For the text-containing cell, return its midpoint in [x, y] coordinate format. 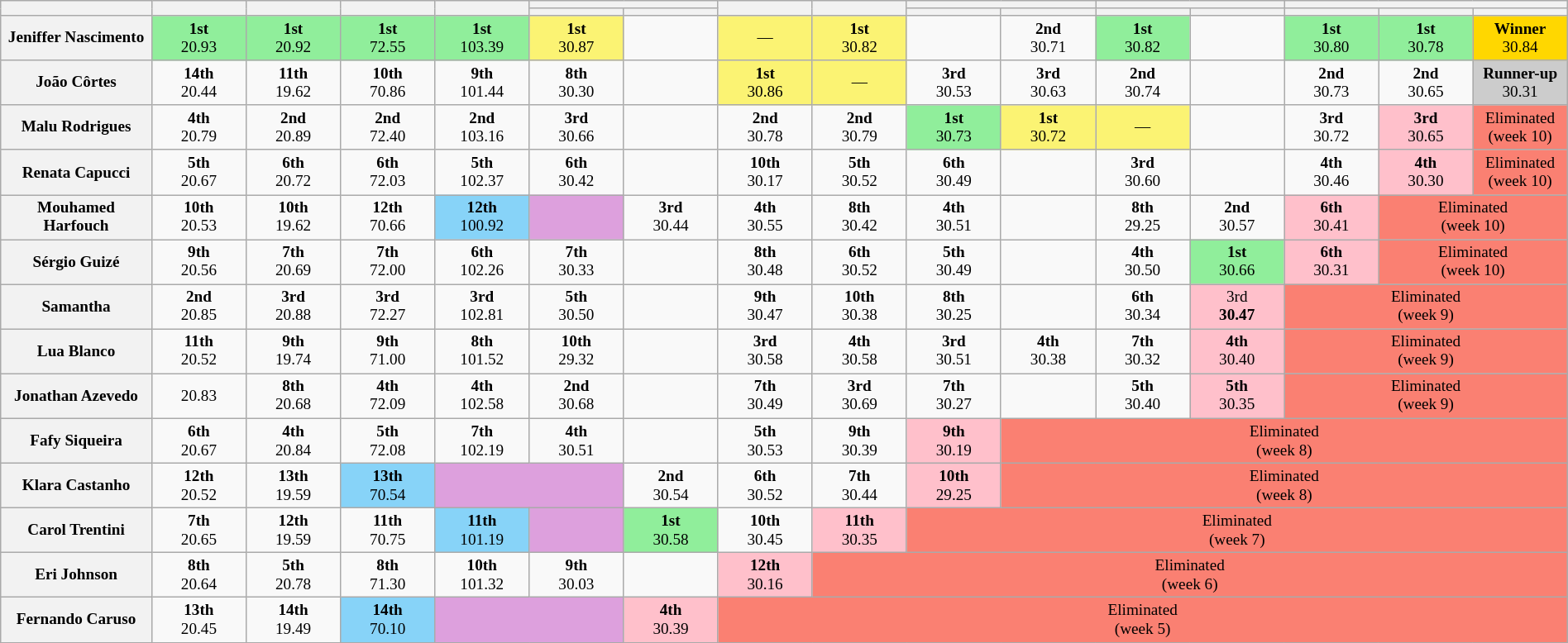
4th30.58 [859, 351]
5th72.08 [388, 441]
3rd30.72 [1331, 127]
4th20.84 [293, 441]
2nd30.54 [671, 485]
3rd20.88 [293, 307]
10th30.17 [765, 172]
Samantha [76, 307]
10th29.25 [954, 485]
4th30.46 [1331, 172]
12th30.16 [765, 575]
9th30.03 [576, 575]
6th72.03 [388, 172]
4th30.40 [1237, 351]
2nd30.57 [1237, 217]
10th29.32 [576, 351]
7th30.49 [765, 396]
2nd30.78 [765, 127]
5th30.50 [576, 307]
11th20.52 [198, 351]
3rd72.27 [388, 307]
1st30.87 [576, 38]
8th30.25 [954, 307]
6th30.42 [576, 172]
10th70.86 [388, 83]
9th71.00 [388, 351]
8th20.68 [293, 396]
Mouhamed Harfouch [76, 217]
9th30.19 [954, 441]
Fernando Caruso [76, 620]
14th20.44 [198, 83]
1st20.93 [198, 38]
Klara Castanho [76, 485]
9th101.44 [482, 83]
8th101.52 [482, 351]
6th20.72 [293, 172]
6th20.67 [198, 441]
3rd30.53 [954, 83]
10th20.53 [198, 217]
14th19.49 [293, 620]
Sérgio Guizé [76, 262]
2nd30.71 [1048, 38]
Eri Johnson [76, 575]
1st30.86 [765, 83]
5th30.49 [954, 262]
3rd30.63 [1048, 83]
1st30.58 [671, 530]
8th30.30 [576, 83]
Fafy Siqueira [76, 441]
Jeniffer Nascimento [76, 38]
1st103.39 [482, 38]
Eliminated(week 7) [1237, 530]
1st20.92 [293, 38]
7th30.32 [1143, 351]
4th30.30 [1426, 172]
6th30.49 [954, 172]
2nd30.73 [1331, 83]
6th30.41 [1331, 217]
11th30.35 [859, 530]
7th30.33 [576, 262]
2nd103.16 [482, 127]
9th20.56 [198, 262]
10th101.32 [482, 575]
5th102.37 [482, 172]
4th30.55 [765, 217]
3rd30.69 [859, 396]
8th30.42 [859, 217]
11th19.62 [293, 83]
9th30.39 [859, 441]
Winner30.84 [1520, 38]
5th30.35 [1237, 396]
4th20.79 [198, 127]
14th70.10 [388, 620]
13th70.54 [388, 485]
20.83 [198, 396]
4th30.39 [671, 620]
9th30.47 [765, 307]
1st30.72 [1048, 127]
Lua Blanco [76, 351]
Eliminated(week 5) [1143, 620]
2nd20.89 [293, 127]
João Côrtes [76, 83]
4th30.50 [1143, 262]
3rd102.81 [482, 307]
5th20.67 [198, 172]
13th19.59 [293, 485]
7th102.19 [482, 441]
6th30.31 [1331, 262]
10th19.62 [293, 217]
8th20.64 [198, 575]
11th70.75 [388, 530]
2nd30.68 [576, 396]
7th72.00 [388, 262]
7th30.44 [859, 485]
13th20.45 [198, 620]
1st30.73 [954, 127]
7th30.27 [954, 396]
Runner-up30.31 [1520, 83]
7th20.65 [198, 530]
12th100.92 [482, 217]
Eliminated(week 6) [1189, 575]
Malu Rodrigues [76, 127]
3rd30.60 [1143, 172]
2nd30.65 [1426, 83]
8th30.48 [765, 262]
2nd30.74 [1143, 83]
9th19.74 [293, 351]
1st72.55 [388, 38]
11th101.19 [482, 530]
6th102.26 [482, 262]
3rd30.51 [954, 351]
2nd20.85 [198, 307]
8th71.30 [388, 575]
3rd30.47 [1237, 307]
5th20.78 [293, 575]
5th30.52 [859, 172]
12th70.66 [388, 217]
Carol Trentini [76, 530]
12th19.59 [293, 530]
4th30.38 [1048, 351]
4th72.09 [388, 396]
1st30.78 [1426, 38]
2nd72.40 [388, 127]
12th20.52 [198, 485]
Jonathan Azevedo [76, 396]
4th102.58 [482, 396]
3rd30.44 [671, 217]
3rd30.58 [765, 351]
10th30.45 [765, 530]
2nd30.79 [859, 127]
8th29.25 [1143, 217]
10th30.38 [859, 307]
1st30.66 [1237, 262]
3rd30.65 [1426, 127]
6th30.34 [1143, 307]
5th30.53 [765, 441]
3rd30.66 [576, 127]
1st30.80 [1331, 38]
Renata Capucci [76, 172]
7th20.69 [293, 262]
5th30.40 [1143, 396]
